Determine the (x, y) coordinate at the center of the cell enclosing the given text.  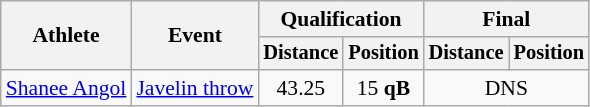
Javelin throw (194, 88)
Qualification (340, 19)
DNS (506, 88)
Event (194, 36)
Athlete (66, 36)
15 qB (383, 88)
Shanee Angol (66, 88)
43.25 (300, 88)
Final (506, 19)
